Provide the (X, Y) coordinate of the cell's center where the given text is located.  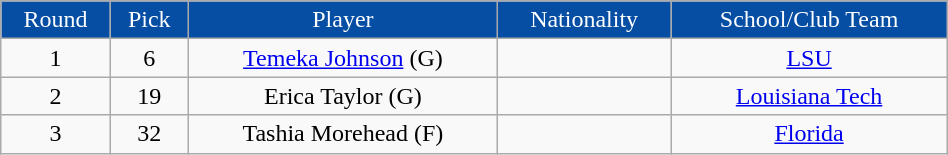
1 (56, 58)
Pick (149, 20)
3 (56, 134)
Erica Taylor (G) (342, 96)
6 (149, 58)
Florida (809, 134)
32 (149, 134)
Tashia Morehead (F) (342, 134)
Louisiana Tech (809, 96)
Temeka Johnson (G) (342, 58)
Round (56, 20)
LSU (809, 58)
19 (149, 96)
Nationality (584, 20)
2 (56, 96)
Player (342, 20)
School/Club Team (809, 20)
